From the cell containing the given text, extract its center point as (X, Y) coordinate. 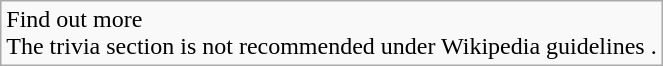
Find out moreThe trivia section is not recommended under Wikipedia guidelines . (332, 34)
